Output the [x, y] coordinate of the center of the cell containing the given text.  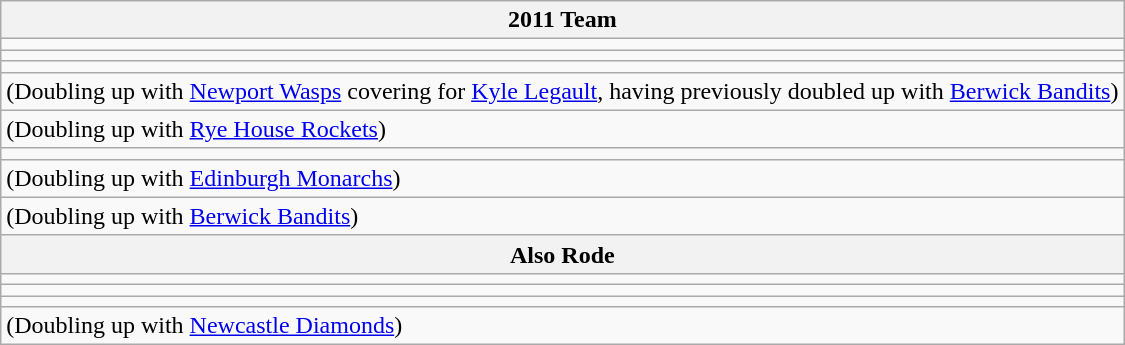
(Doubling up with Rye House Rockets) [562, 129]
(Doubling up with Berwick Bandits) [562, 216]
2011 Team [562, 20]
(Doubling up with Edinburgh Monarchs) [562, 178]
(Doubling up with Newport Wasps covering for Kyle Legault, having previously doubled up with Berwick Bandits) [562, 91]
(Doubling up with Newcastle Diamonds) [562, 326]
Also Rode [562, 254]
